For the text-containing cell, return its midpoint in [x, y] coordinate format. 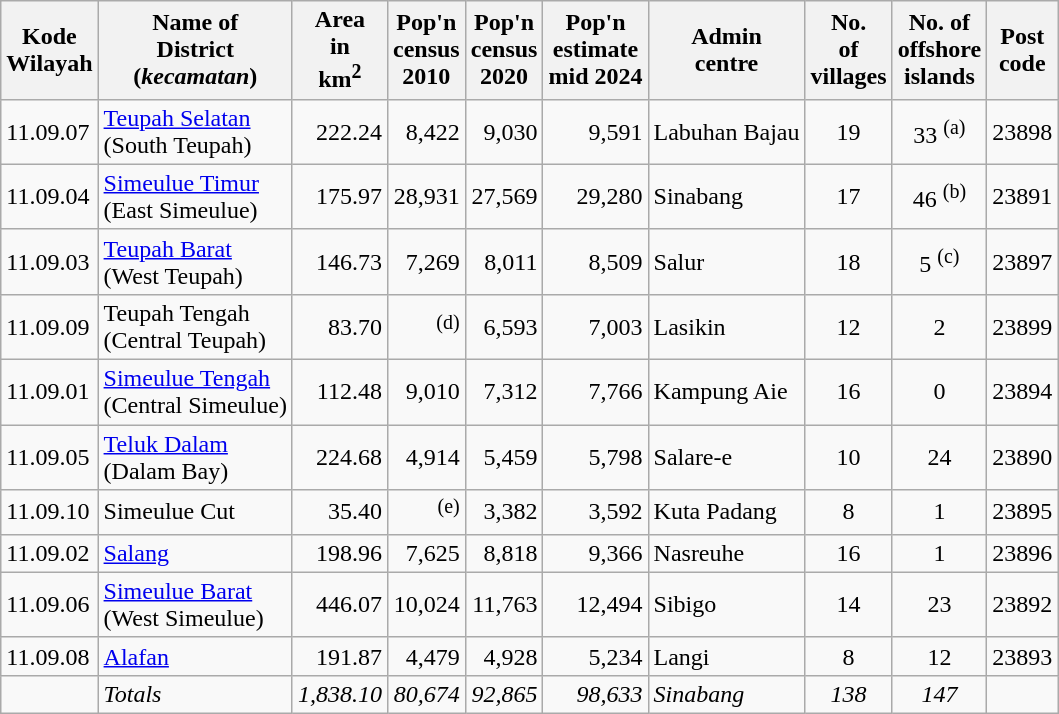
12,494 [596, 604]
138 [848, 694]
17 [848, 196]
No.ofvillages [848, 50]
29,280 [596, 196]
0 [940, 392]
Lasikin [726, 326]
46 (b) [940, 196]
Alafan [195, 656]
Teupah Tengah (Central Teupah) [195, 326]
Simeulue Barat(West Simeulue) [195, 604]
175.97 [340, 196]
No. ofoffshoreislands [940, 50]
Teupah Selatan(South Teupah) [195, 132]
28,931 [426, 196]
Pop'ncensus2020 [504, 50]
5,798 [596, 458]
23896 [1022, 553]
23894 [1022, 392]
Nasreuhe [726, 553]
Pop'nestimatemid 2024 [596, 50]
11.09.05 [50, 458]
Langi [726, 656]
224.68 [340, 458]
23895 [1022, 512]
Salang [195, 553]
7,312 [504, 392]
(d) [426, 326]
Admin centre [726, 50]
14 [848, 604]
19 [848, 132]
7,003 [596, 326]
6,593 [504, 326]
Teluk Dalam(Dalam Bay) [195, 458]
23892 [1022, 604]
5,234 [596, 656]
4,928 [504, 656]
198.96 [340, 553]
24 [940, 458]
11.09.08 [50, 656]
23899 [1022, 326]
5 (c) [940, 262]
11.09.03 [50, 262]
Kampung Aie [726, 392]
9,591 [596, 132]
98,633 [596, 694]
35.40 [340, 512]
11.09.10 [50, 512]
9,010 [426, 392]
7,625 [426, 553]
Teupah Barat(West Teupah) [195, 262]
191.87 [340, 656]
10 [848, 458]
10,024 [426, 604]
33 (a) [940, 132]
222.24 [340, 132]
4,479 [426, 656]
8,818 [504, 553]
446.07 [340, 604]
11.09.06 [50, 604]
11.09.04 [50, 196]
23898 [1022, 132]
11.09.07 [50, 132]
23893 [1022, 656]
146.73 [340, 262]
80,674 [426, 694]
8,011 [504, 262]
83.70 [340, 326]
Salare-e [726, 458]
9,366 [596, 553]
Simeulue Tengah(Central Simeulue) [195, 392]
Simeulue Cut [195, 512]
27,569 [504, 196]
Name ofDistrict(kecamatan) [195, 50]
7,269 [426, 262]
8,422 [426, 132]
23891 [1022, 196]
1,838.10 [340, 694]
11.09.09 [50, 326]
(e) [426, 512]
Pop'ncensus2010 [426, 50]
23897 [1022, 262]
11.09.02 [50, 553]
9,030 [504, 132]
3,382 [504, 512]
92,865 [504, 694]
11,763 [504, 604]
23 [940, 604]
5,459 [504, 458]
KodeWilayah [50, 50]
11.09.01 [50, 392]
Postcode [1022, 50]
2 [940, 326]
8,509 [596, 262]
18 [848, 262]
Labuhan Bajau [726, 132]
3,592 [596, 512]
Totals [195, 694]
Salur [726, 262]
Simeulue Timur(East Simeulue) [195, 196]
4,914 [426, 458]
147 [940, 694]
23890 [1022, 458]
Area in km2 [340, 50]
Sibigo [726, 604]
7,766 [596, 392]
112.48 [340, 392]
Kuta Padang [726, 512]
